Locate the cell with the specified text and output its [x, y] center coordinate. 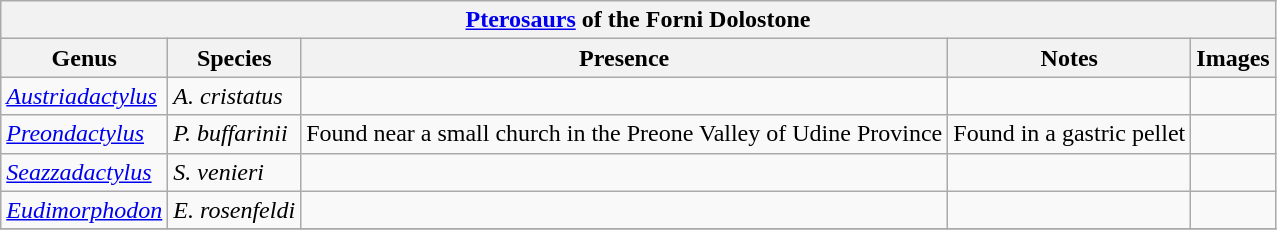
Seazzadactylus [84, 172]
Found near a small church in the Preone Valley of Udine Province [624, 134]
Pterosaurs of the Forni Dolostone [638, 20]
Images [1233, 58]
Genus [84, 58]
Eudimorphodon [84, 210]
Notes [1070, 58]
Austriadactylus [84, 96]
E. rosenfeldi [234, 210]
Preondactylus [84, 134]
A. cristatus [234, 96]
Presence [624, 58]
P. buffarinii [234, 134]
S. venieri [234, 172]
Species [234, 58]
Found in a gastric pellet [1070, 134]
